Output the (X, Y) coordinate of the center of the cell containing the given text.  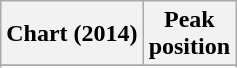
Peakposition (189, 34)
Chart (2014) (72, 34)
